For the text-containing cell, return its midpoint in [x, y] coordinate format. 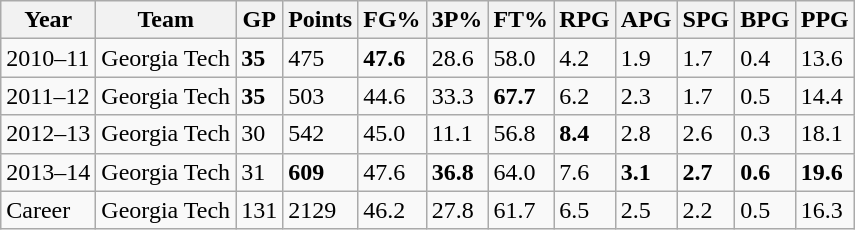
Team [166, 20]
45.0 [392, 134]
2013–14 [48, 172]
542 [320, 134]
30 [260, 134]
28.6 [457, 58]
7.6 [585, 172]
46.2 [392, 210]
2.3 [646, 96]
4.2 [585, 58]
14.4 [824, 96]
131 [260, 210]
44.6 [392, 96]
3P% [457, 20]
GP [260, 20]
31 [260, 172]
64.0 [521, 172]
19.6 [824, 172]
Year [48, 20]
2011–12 [48, 96]
0.3 [765, 134]
36.8 [457, 172]
56.8 [521, 134]
1.9 [646, 58]
27.8 [457, 210]
67.7 [521, 96]
2.8 [646, 134]
13.6 [824, 58]
2.5 [646, 210]
16.3 [824, 210]
58.0 [521, 58]
0.6 [765, 172]
SPG [706, 20]
11.1 [457, 134]
PPG [824, 20]
3.1 [646, 172]
2.2 [706, 210]
FG% [392, 20]
2010–11 [48, 58]
8.4 [585, 134]
Points [320, 20]
FT% [521, 20]
6.5 [585, 210]
503 [320, 96]
0.4 [765, 58]
33.3 [457, 96]
6.2 [585, 96]
475 [320, 58]
61.7 [521, 210]
2012–13 [48, 134]
APG [646, 20]
18.1 [824, 134]
609 [320, 172]
2.6 [706, 134]
2129 [320, 210]
Career [48, 210]
2.7 [706, 172]
RPG [585, 20]
BPG [765, 20]
